Provide the [X, Y] coordinate of the cell's center where the given text is located.  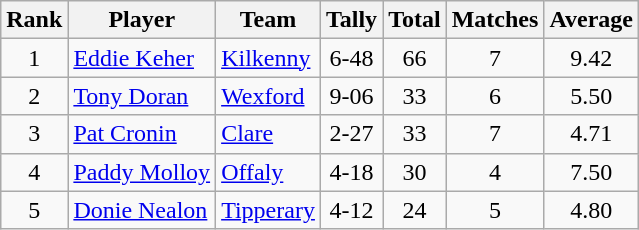
Wexford [268, 96]
24 [415, 210]
Tipperary [268, 210]
Pat Cronin [142, 134]
Donie Nealon [142, 210]
4-18 [351, 172]
Matches [495, 20]
9-06 [351, 96]
5.50 [592, 96]
Player [142, 20]
9.42 [592, 58]
Kilkenny [268, 58]
2 [34, 96]
7.50 [592, 172]
6-48 [351, 58]
Total [415, 20]
4.80 [592, 210]
66 [415, 58]
Rank [34, 20]
1 [34, 58]
Average [592, 20]
Offaly [268, 172]
Clare [268, 134]
6 [495, 96]
Paddy Molloy [142, 172]
2-27 [351, 134]
Tony Doran [142, 96]
4.71 [592, 134]
Team [268, 20]
3 [34, 134]
Tally [351, 20]
4-12 [351, 210]
Eddie Keher [142, 58]
30 [415, 172]
